Find where the given text appears and provide that cell's center as (X, Y) coordinate. 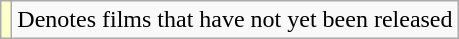
Denotes films that have not yet been released (235, 20)
